Output the [x, y] coordinate of the center of the cell containing the given text.  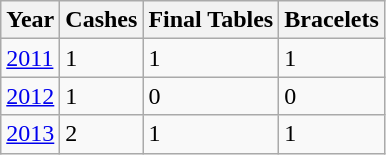
Cashes [102, 20]
Bracelets [332, 20]
2011 [30, 58]
2 [102, 134]
Final Tables [211, 20]
2013 [30, 134]
2012 [30, 96]
Year [30, 20]
